Find where the given text appears and provide that cell's center as (X, Y) coordinate. 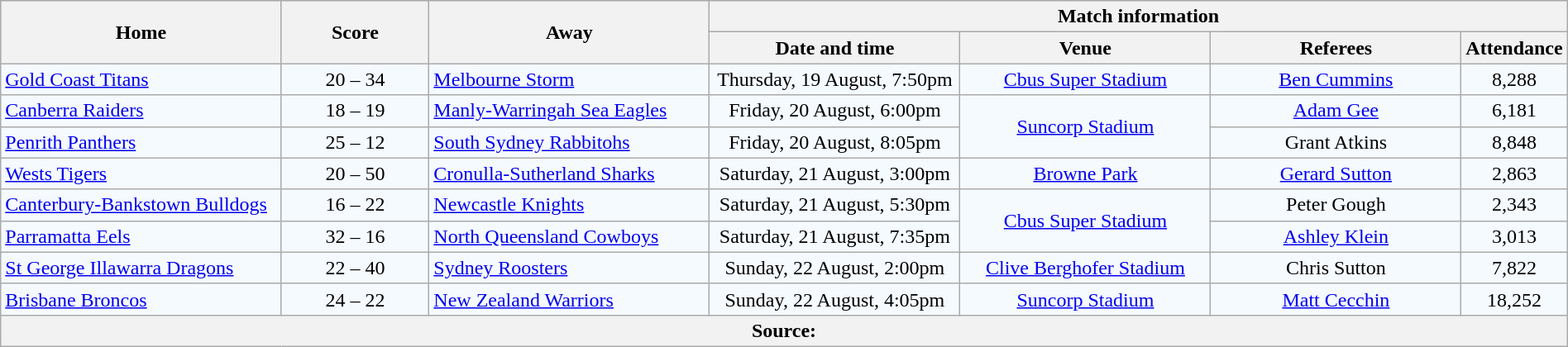
Score (356, 32)
Ben Cummins (1336, 79)
22 – 40 (356, 268)
Gold Coast Titans (141, 79)
Saturday, 21 August, 7:35pm (835, 236)
Canterbury-Bankstown Bulldogs (141, 205)
Brisbane Broncos (141, 299)
Date and time (835, 48)
New Zealand Warriors (569, 299)
18 – 19 (356, 111)
Match information (1138, 17)
2,343 (1514, 205)
St George Illawarra Dragons (141, 268)
Referees (1336, 48)
Canberra Raiders (141, 111)
Chris Sutton (1336, 268)
Away (569, 32)
20 – 50 (356, 173)
Adam Gee (1336, 111)
Sunday, 22 August, 2:00pm (835, 268)
Browne Park (1085, 173)
Peter Gough (1336, 205)
25 – 12 (356, 142)
Friday, 20 August, 8:05pm (835, 142)
Attendance (1514, 48)
Melbourne Storm (569, 79)
Thursday, 19 August, 7:50pm (835, 79)
Wests Tigers (141, 173)
Gerard Sutton (1336, 173)
7,822 (1514, 268)
Penrith Panthers (141, 142)
8,848 (1514, 142)
Sunday, 22 August, 4:05pm (835, 299)
8,288 (1514, 79)
24 – 22 (356, 299)
Sydney Roosters (569, 268)
Saturday, 21 August, 3:00pm (835, 173)
20 – 34 (356, 79)
South Sydney Rabbitohs (569, 142)
3,013 (1514, 236)
Home (141, 32)
32 – 16 (356, 236)
Venue (1085, 48)
16 – 22 (356, 205)
Friday, 20 August, 6:00pm (835, 111)
Saturday, 21 August, 5:30pm (835, 205)
North Queensland Cowboys (569, 236)
18,252 (1514, 299)
Grant Atkins (1336, 142)
Cronulla-Sutherland Sharks (569, 173)
Parramatta Eels (141, 236)
Ashley Klein (1336, 236)
Manly-Warringah Sea Eagles (569, 111)
Matt Cecchin (1336, 299)
2,863 (1514, 173)
6,181 (1514, 111)
Source: (784, 330)
Newcastle Knights (569, 205)
Clive Berghofer Stadium (1085, 268)
